Search for the cell housing the specified text and yield its [x, y] center coordinate. 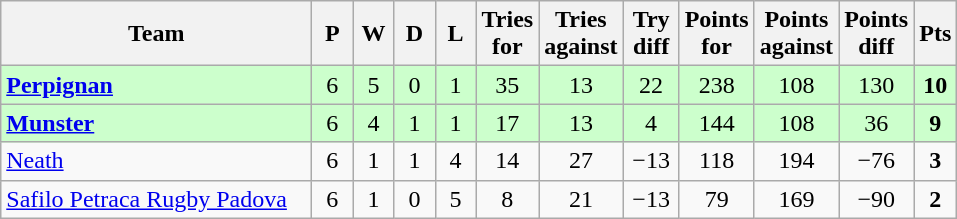
Safilo Petraca Rugby Padova [156, 199]
79 [716, 199]
P [332, 34]
35 [508, 85]
144 [716, 123]
238 [716, 85]
14 [508, 161]
118 [716, 161]
10 [936, 85]
Points for [716, 34]
Neath [156, 161]
Team [156, 34]
Tries against [581, 34]
Munster [156, 123]
9 [936, 123]
Tries for [508, 34]
3 [936, 161]
−76 [876, 161]
Points diff [876, 34]
169 [796, 199]
Points against [796, 34]
W [374, 34]
Pts [936, 34]
27 [581, 161]
8 [508, 199]
22 [651, 85]
−90 [876, 199]
2 [936, 199]
Try diff [651, 34]
130 [876, 85]
17 [508, 123]
194 [796, 161]
Perpignan [156, 85]
36 [876, 123]
L [456, 34]
21 [581, 199]
D [414, 34]
